Scan for the cell matching the given text and deliver its [x, y] coordinate at center. 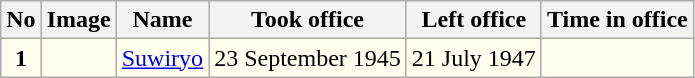
21 July 1947 [474, 58]
Image [78, 20]
1 [21, 58]
Left office [474, 20]
No [21, 20]
Took office [308, 20]
Name [162, 20]
23 September 1945 [308, 58]
Suwiryo [162, 58]
Time in office [617, 20]
